Provide the [X, Y] coordinate of the cell's center where the given text is located.  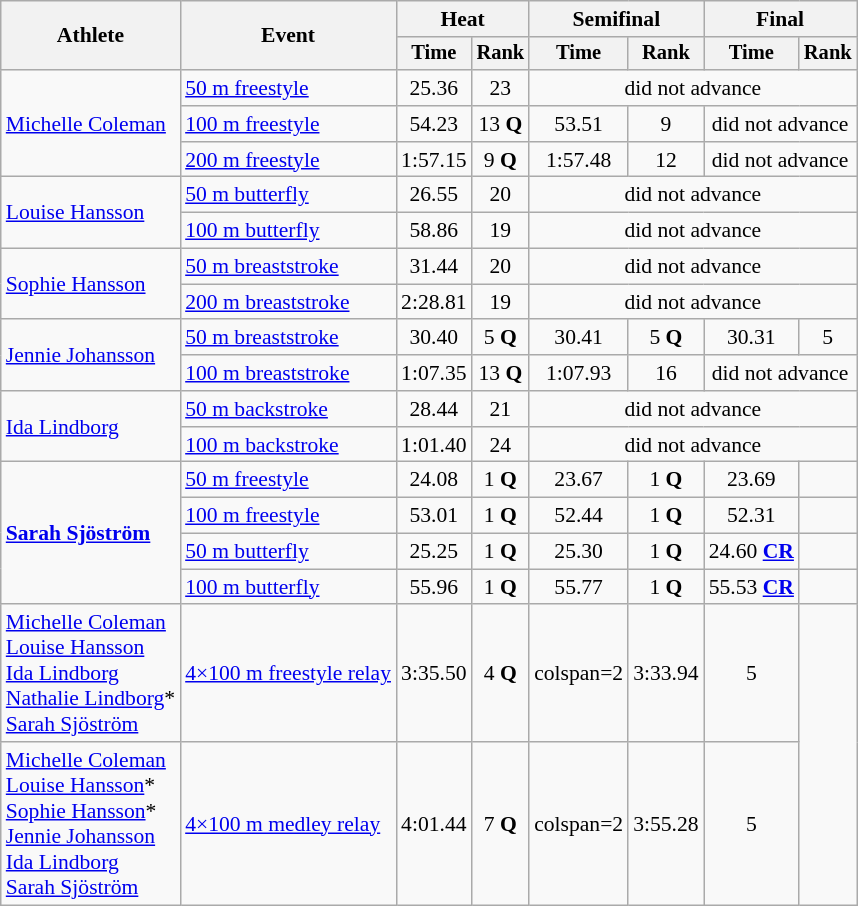
55.96 [434, 587]
200 m breaststroke [288, 302]
4×100 m freestyle relay [288, 674]
100 m backstroke [288, 445]
24 [501, 445]
1:07.93 [578, 373]
7 Q [501, 824]
100 m breaststroke [288, 373]
3:55.28 [666, 824]
54.23 [434, 124]
58.86 [434, 231]
9 Q [501, 160]
Michelle Coleman [90, 124]
Ida Lindborg [90, 426]
53.01 [434, 516]
55.77 [578, 587]
25.30 [578, 552]
Michelle ColemanLouise HanssonIda LindborgNathalie Lindborg*Sarah Sjöström [90, 674]
24.60 CR [752, 552]
4:01.44 [434, 824]
30.40 [434, 338]
30.31 [752, 338]
23.67 [578, 480]
52.31 [752, 516]
26.55 [434, 195]
4 Q [501, 674]
23 [501, 88]
Louise Hansson [90, 212]
1:57.15 [434, 160]
53.51 [578, 124]
21 [501, 409]
4×100 m medley relay [288, 824]
Semifinal [616, 19]
3:35.50 [434, 674]
50 m backstroke [288, 409]
28.44 [434, 409]
1:07.35 [434, 373]
52.44 [578, 516]
Sophie Hansson [90, 284]
25.25 [434, 552]
Heat [462, 19]
31.44 [434, 267]
23.69 [752, 480]
1:57.48 [578, 160]
Sarah Sjöström [90, 533]
12 [666, 160]
Michelle ColemanLouise Hansson*Sophie Hansson*Jennie JohanssonIda LindborgSarah Sjöström [90, 824]
3:33.94 [666, 674]
24.08 [434, 480]
30.41 [578, 338]
9 [666, 124]
200 m freestyle [288, 160]
25.36 [434, 88]
Event [288, 36]
Athlete [90, 36]
Final [780, 19]
1:01.40 [434, 445]
16 [666, 373]
Jennie Johansson [90, 356]
2:28.81 [434, 302]
55.53 CR [752, 587]
